Provide the [x, y] coordinate of the cell's center where the given text is located.  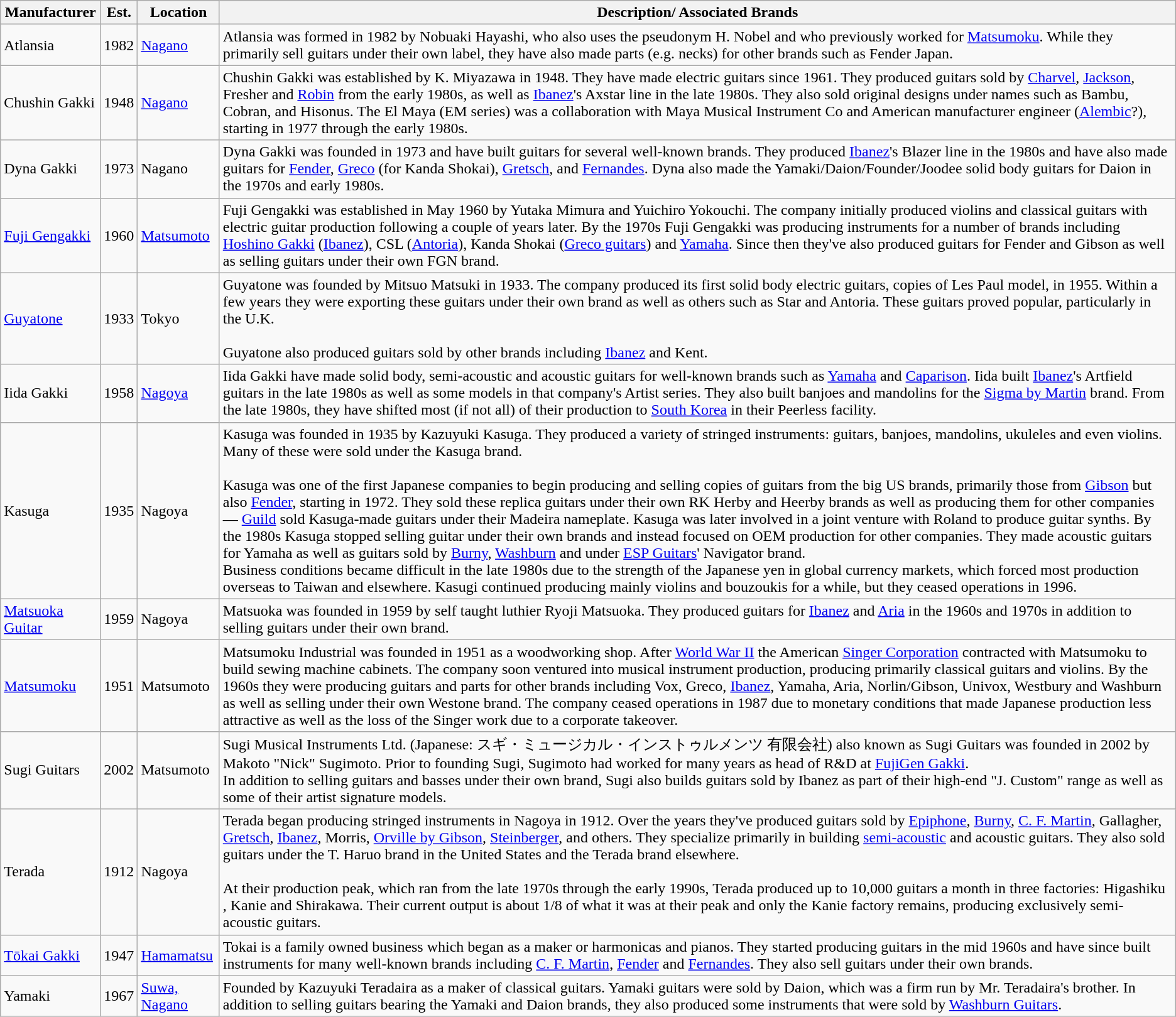
1951 [119, 685]
Tokyo [178, 318]
Guyatone [50, 318]
1958 [119, 393]
Est. [119, 13]
Iida Gakki [50, 393]
Hamamatsu [178, 955]
Chushin Gakki [50, 103]
Sugi Guitars [50, 770]
1948 [119, 103]
Description/ Associated Brands [697, 13]
Dyna Gakki [50, 169]
1960 [119, 235]
1947 [119, 955]
1935 [119, 510]
Suwa, Nagano [178, 996]
Atlansia [50, 45]
Manufacturer [50, 13]
Terada [50, 872]
1973 [119, 169]
Tōkai Gakki [50, 955]
1933 [119, 318]
Location [178, 13]
Matsuoka Guitar [50, 619]
1959 [119, 619]
Matsumoku [50, 685]
2002 [119, 770]
Fuji Gengakki [50, 235]
Yamaki [50, 996]
1967 [119, 996]
1982 [119, 45]
Kasuga [50, 510]
1912 [119, 872]
